Return [X, Y] of the center of cell containing provided text 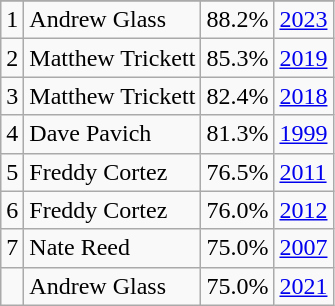
1 [12, 20]
5 [12, 172]
6 [12, 210]
2019 [304, 58]
Dave Pavich [112, 134]
4 [12, 134]
Nate Reed [112, 248]
82.4% [238, 96]
2007 [304, 248]
7 [12, 248]
88.2% [238, 20]
2011 [304, 172]
85.3% [238, 58]
76.0% [238, 210]
81.3% [238, 134]
3 [12, 96]
2 [12, 58]
2023 [304, 20]
2018 [304, 96]
1999 [304, 134]
76.5% [238, 172]
2021 [304, 286]
2012 [304, 210]
